Extract the [x, y] coordinate from the center of the cell holding the provided text.  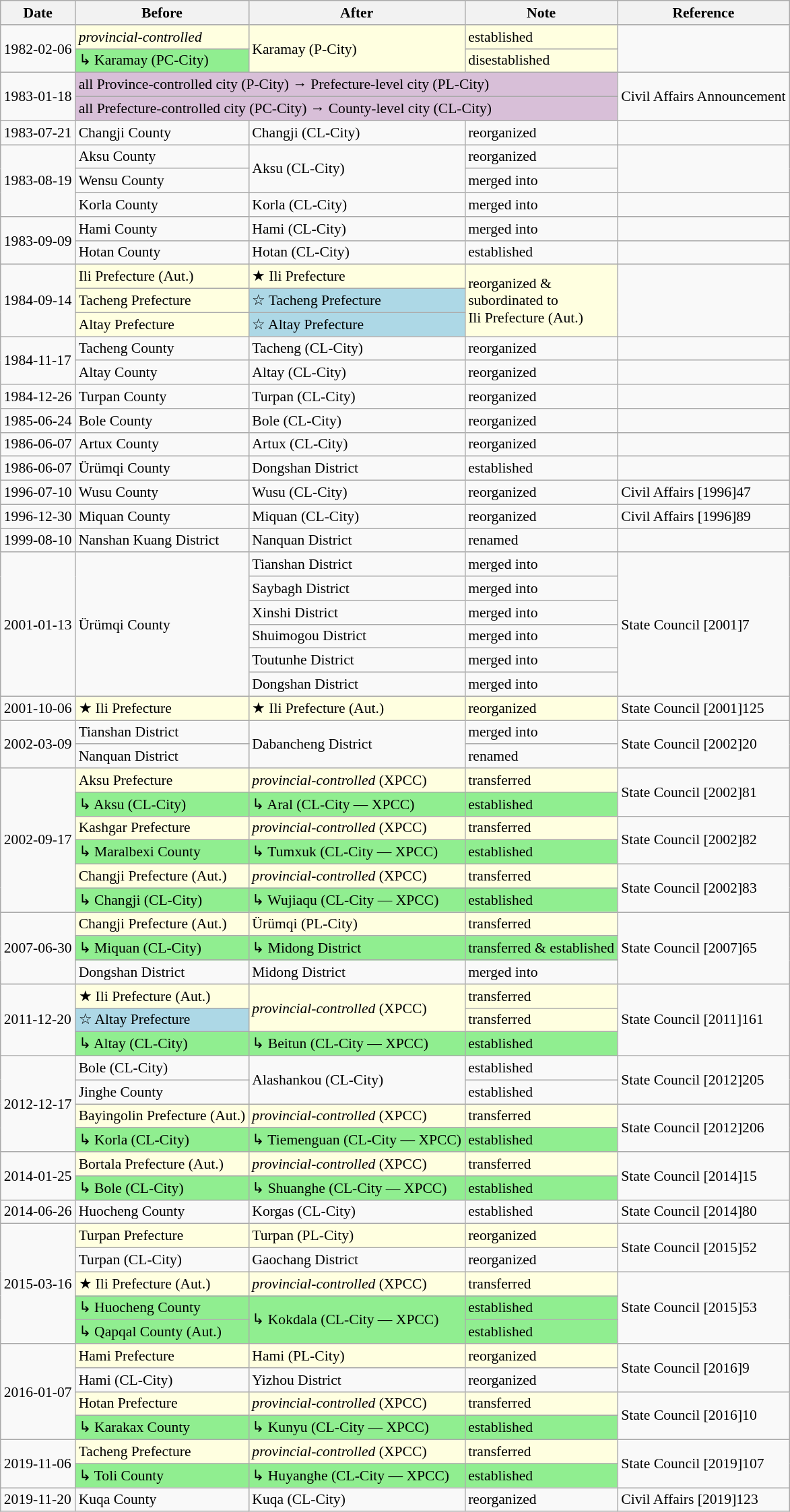
State Council [2007]65 [703, 948]
Miquan (CL-City) [357, 516]
Hotan Prefecture [162, 1404]
Reference [703, 13]
Wensu County [162, 181]
↳ Qapqal County (Aut.) [162, 1332]
☆ Tacheng Prefecture [357, 301]
Hami (PL-City) [357, 1356]
1996-12-30 [38, 516]
↳ Aral (CL-City — XPCC) [357, 804]
After [357, 13]
State Council [2014]15 [703, 1175]
Bayingolin Prefecture (Aut.) [162, 1116]
Karamay (P-City) [357, 48]
Before [162, 13]
Korla (CL-City) [357, 205]
Turpan County [162, 397]
State Council [2016]10 [703, 1415]
1983-07-21 [38, 133]
↳ Huocheng County [162, 1308]
Hotan County [162, 252]
Turpan Prefecture [162, 1236]
↳ Altay (CL-City) [162, 1044]
Midong District [357, 972]
Korla County [162, 205]
1984-12-26 [38, 397]
Date [38, 13]
↳ Karakax County [162, 1428]
Turpan (PL-City) [357, 1236]
2015-03-16 [38, 1284]
Aksu (CL-City) [357, 168]
disestablished [541, 61]
2019-11-06 [38, 1464]
Civil Affairs [2019]123 [703, 1500]
Alashankou (CL-City) [357, 1080]
Miquan County [162, 516]
Dabancheng District [357, 745]
2002-09-17 [38, 840]
↳ Huyanghe (CL-City — XPCC) [357, 1476]
State Council [2001]7 [703, 625]
1982-02-06 [38, 48]
State Council [2002]82 [703, 840]
Huocheng County [162, 1212]
Kuqa County [162, 1500]
Bortala Prefecture (Aut.) [162, 1164]
State Council [2014]80 [703, 1212]
Hami County [162, 229]
↳ Tiemenguan (CL-City — XPCC) [357, 1140]
2016-01-07 [38, 1391]
1984-11-17 [38, 361]
Aksu Prefecture [162, 780]
Note [541, 13]
Tacheng County [162, 349]
Artux (CL-City) [357, 444]
Civil Affairs [1996]89 [703, 516]
1983-01-18 [38, 97]
↳ Toli County [162, 1476]
↳ Karamay (PC-City) [162, 61]
State Council [2011]161 [703, 1021]
State Council [2019]107 [703, 1464]
1996-07-10 [38, 493]
Jinghe County [162, 1092]
2002-03-09 [38, 745]
2001-01-13 [38, 625]
Artux County [162, 444]
1999-08-10 [38, 541]
provincial-controlled [162, 37]
1983-08-19 [38, 180]
1983-09-09 [38, 241]
↳ Tumxuk (CL-City — XPCC) [357, 852]
2014-01-25 [38, 1175]
Altay (CL-City) [357, 373]
Xinshi District [357, 613]
State Council [2012]206 [703, 1128]
↳ Aksu (CL-City) [162, 804]
1984-09-14 [38, 300]
↳ Beitun (CL-City — XPCC) [357, 1044]
Altay Prefecture [162, 324]
Changji County [162, 133]
Toutunhe District [357, 660]
Ürümqi (PL-City) [357, 924]
State Council [2015]53 [703, 1307]
State Council [2002]83 [703, 889]
Civil Affairs Announcement [703, 97]
State Council [2001]125 [703, 708]
↳ Kokdala (CL-City — XPCC) [357, 1319]
1985-06-24 [38, 421]
↳ Wujiaqu (CL-City — XPCC) [357, 900]
State Council [2015]52 [703, 1248]
transferred & established [541, 949]
Hotan (CL-City) [357, 252]
Bole County [162, 421]
State Council [2002]20 [703, 745]
Wusu County [162, 493]
Kuqa (CL-City) [357, 1500]
all Province-controlled city (P-City) → Prefecture-level city (PL-City) [347, 85]
↳ Korla (CL-City) [162, 1140]
↳ Miquan (CL-City) [162, 949]
2012-12-17 [38, 1104]
Kashgar Prefecture [162, 828]
Aksu County [162, 157]
↳ Bole (CL-City) [162, 1188]
State Council [2002]81 [703, 792]
Korgas (CL-City) [357, 1212]
all Prefecture-controlled city (PC-City) → County-level city (CL-City) [347, 109]
2007-06-30 [38, 948]
2014-06-26 [38, 1212]
Altay County [162, 373]
↳ Changji (CL-City) [162, 900]
Wusu (CL-City) [357, 493]
Changji (CL-City) [357, 133]
Yizhou District [357, 1380]
↳ Shuanghe (CL-City — XPCC) [357, 1188]
↳ Maralbexi County [162, 852]
Nanshan Kuang District [162, 541]
Hami Prefecture [162, 1356]
reorganized &subordinated toIli Prefecture (Aut.) [541, 300]
Tacheng (CL-City) [357, 349]
Gaochang District [357, 1260]
Civil Affairs [1996]47 [703, 493]
Ili Prefecture (Aut.) [162, 277]
State Council [2016]9 [703, 1368]
↳ Midong District [357, 949]
2001-10-06 [38, 708]
Shuimogou District [357, 636]
2019-11-20 [38, 1500]
↳ Kunyu (CL-City — XPCC) [357, 1428]
2011-12-20 [38, 1021]
State Council [2012]205 [703, 1080]
Saybagh District [357, 588]
